Provide the (x, y) coordinate of the cell's center where the given text is located.  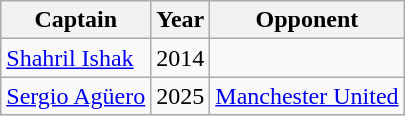
Manchester United (307, 96)
Shahril Ishak (76, 58)
2014 (180, 58)
Year (180, 20)
Captain (76, 20)
2025 (180, 96)
Opponent (307, 20)
Sergio Agüero (76, 96)
